Return the (x, y) coordinate for the center point of the cell that contains the specified text.  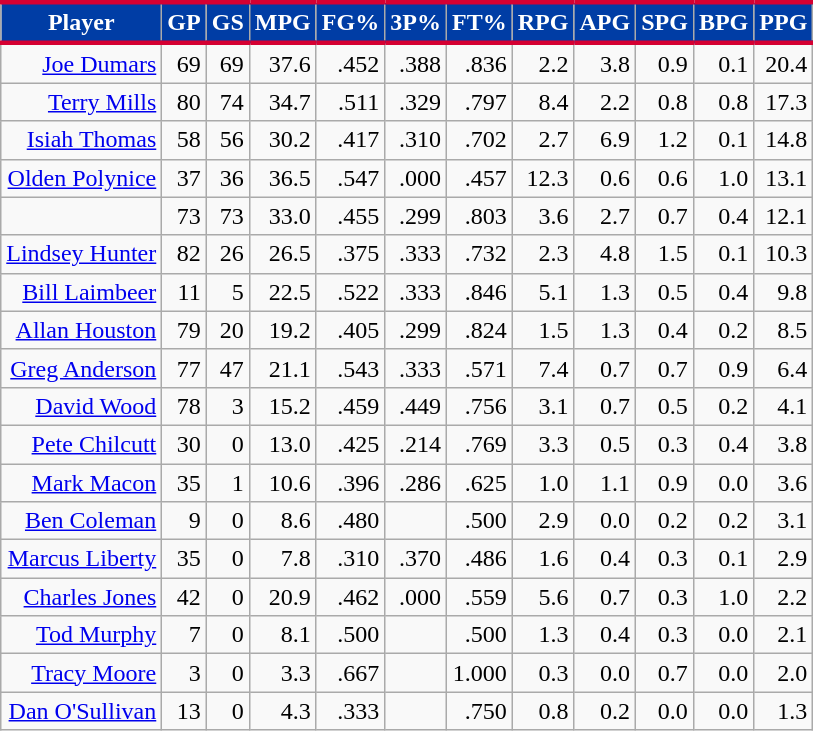
9.8 (784, 292)
.462 (350, 597)
.417 (350, 140)
.836 (479, 63)
.286 (416, 483)
8.4 (543, 102)
.803 (479, 216)
.702 (479, 140)
.329 (416, 102)
.459 (350, 406)
.824 (479, 330)
26.5 (282, 254)
33.0 (282, 216)
20.9 (282, 597)
78 (184, 406)
80 (184, 102)
42 (184, 597)
2.3 (543, 254)
.375 (350, 254)
.480 (350, 521)
Joe Dumars (82, 63)
David Wood (82, 406)
1 (228, 483)
Marcus Liberty (82, 559)
36.5 (282, 178)
9 (184, 521)
.625 (479, 483)
14.8 (784, 140)
10.3 (784, 254)
Ben Coleman (82, 521)
Terry Mills (82, 102)
SPG (665, 22)
.547 (350, 178)
26 (228, 254)
.486 (479, 559)
5.1 (543, 292)
.452 (350, 63)
.214 (416, 444)
.457 (479, 178)
30.2 (282, 140)
3P% (416, 22)
15.2 (282, 406)
79 (184, 330)
1.1 (605, 483)
FG% (350, 22)
12.1 (784, 216)
8.1 (282, 635)
7.8 (282, 559)
GS (228, 22)
10.6 (282, 483)
2.1 (784, 635)
.543 (350, 368)
77 (184, 368)
19.2 (282, 330)
MPG (282, 22)
5.6 (543, 597)
.846 (479, 292)
5 (228, 292)
GP (184, 22)
13 (184, 711)
1.000 (479, 673)
RPG (543, 22)
Pete Chilcutt (82, 444)
37.6 (282, 63)
PPG (784, 22)
Allan Houston (82, 330)
.396 (350, 483)
7.4 (543, 368)
.797 (479, 102)
6.4 (784, 368)
30 (184, 444)
Tracy Moore (82, 673)
74 (228, 102)
.425 (350, 444)
.769 (479, 444)
17.3 (784, 102)
.370 (416, 559)
37 (184, 178)
12.3 (543, 178)
Mark Macon (82, 483)
Greg Anderson (82, 368)
58 (184, 140)
8.5 (784, 330)
.559 (479, 597)
Charles Jones (82, 597)
20 (228, 330)
1.6 (543, 559)
13.1 (784, 178)
.405 (350, 330)
.667 (350, 673)
47 (228, 368)
11 (184, 292)
4.8 (605, 254)
22.5 (282, 292)
56 (228, 140)
BPG (723, 22)
.732 (479, 254)
1.2 (665, 140)
4.1 (784, 406)
20.4 (784, 63)
4.3 (282, 711)
Bill Laimbeer (82, 292)
13.0 (282, 444)
Olden Polynice (82, 178)
2.0 (784, 673)
.756 (479, 406)
.571 (479, 368)
.455 (350, 216)
.750 (479, 711)
.511 (350, 102)
FT% (479, 22)
21.1 (282, 368)
Isiah Thomas (82, 140)
82 (184, 254)
7 (184, 635)
6.9 (605, 140)
Dan O'Sullivan (82, 711)
Lindsey Hunter (82, 254)
34.7 (282, 102)
Player (82, 22)
Tod Murphy (82, 635)
36 (228, 178)
8.6 (282, 521)
APG (605, 22)
.388 (416, 63)
.522 (350, 292)
.449 (416, 406)
